Locate the cell with the specified text and output its (X, Y) center coordinate. 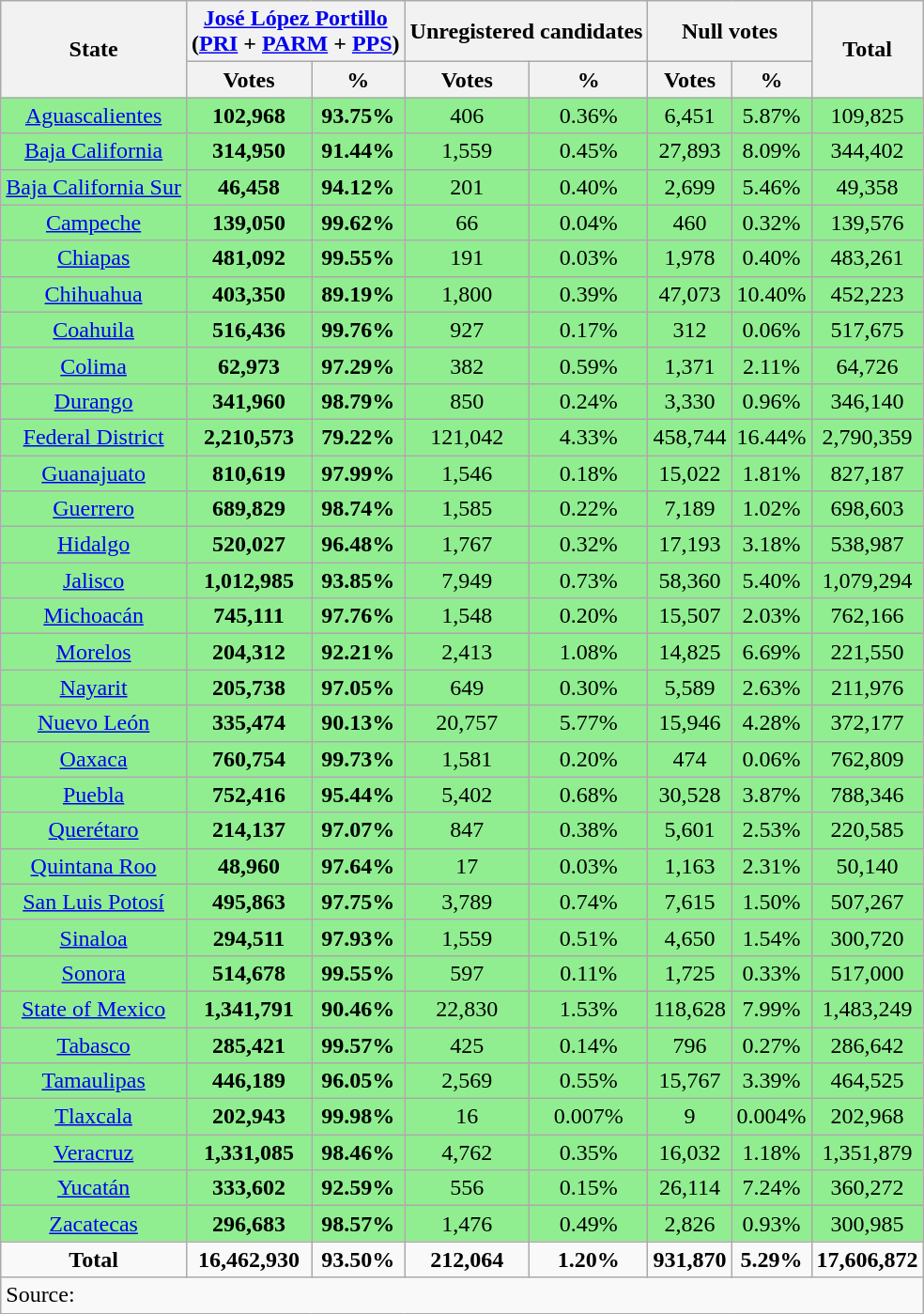
5,601 (689, 830)
99.76% (359, 330)
90.13% (359, 723)
0.007% (588, 1117)
403,350 (248, 294)
17,606,872 (868, 1260)
285,421 (248, 1045)
8.09% (772, 151)
2,569 (467, 1081)
0.30% (588, 688)
810,619 (248, 472)
220,585 (868, 830)
760,754 (248, 759)
46,458 (248, 187)
1,581 (467, 759)
201 (467, 187)
15,767 (689, 1081)
1.81% (772, 472)
0.39% (588, 294)
300,720 (868, 937)
1.18% (772, 1152)
1,978 (689, 258)
5,589 (689, 688)
464,525 (868, 1081)
109,825 (868, 116)
0.15% (588, 1188)
5,402 (467, 795)
0.49% (588, 1224)
Yucatán (94, 1188)
Guanajuato (94, 472)
49,358 (868, 187)
Durango (94, 401)
2.11% (772, 365)
0.73% (588, 580)
96.05% (359, 1081)
16.44% (772, 437)
7,189 (689, 509)
Nayarit (94, 688)
296,683 (248, 1224)
1,341,791 (248, 1009)
2,210,573 (248, 437)
14,825 (689, 652)
1,548 (467, 616)
312 (689, 330)
16,032 (689, 1152)
93.50% (359, 1260)
97.64% (359, 866)
Sonora (94, 973)
1,079,294 (868, 580)
446,189 (248, 1081)
1,163 (689, 866)
5.40% (772, 580)
50,140 (868, 866)
93.75% (359, 116)
Source: (462, 1295)
483,261 (868, 258)
333,602 (248, 1188)
221,550 (868, 652)
Baja California Sur (94, 187)
Tlaxcala (94, 1117)
89.19% (359, 294)
97.05% (359, 688)
16,462,930 (248, 1260)
202,943 (248, 1117)
0.11% (588, 973)
0.74% (588, 902)
94.12% (359, 187)
0.33% (772, 973)
15,946 (689, 723)
2,826 (689, 1224)
Morelos (94, 652)
1,012,985 (248, 580)
300,985 (868, 1224)
Sinaloa (94, 937)
205,738 (248, 688)
214,137 (248, 830)
1,800 (467, 294)
341,960 (248, 401)
5.77% (588, 723)
1.20% (588, 1260)
José López Portillo(PRI + PARM + PPS) (295, 32)
1,476 (467, 1224)
118,628 (689, 1009)
48,960 (248, 866)
212,064 (467, 1260)
Aguascalientes (94, 116)
92.21% (359, 652)
96.48% (359, 545)
202,968 (868, 1117)
Quintana Roo (94, 866)
Baja California (94, 151)
0.35% (588, 1152)
1.02% (772, 509)
Veracruz (94, 1152)
6,451 (689, 116)
10.40% (772, 294)
92.59% (359, 1188)
Zacatecas (94, 1224)
Hidalgo (94, 545)
1,483,249 (868, 1009)
98.57% (359, 1224)
4,650 (689, 937)
2,699 (689, 187)
850 (467, 401)
State (94, 49)
698,603 (868, 509)
Tamaulipas (94, 1081)
191 (467, 258)
514,678 (248, 973)
Guerrero (94, 509)
1,331,085 (248, 1152)
517,000 (868, 973)
360,272 (868, 1188)
1.08% (588, 652)
99.98% (359, 1117)
517,675 (868, 330)
458,744 (689, 437)
745,111 (248, 616)
Jalisco (94, 580)
507,267 (868, 902)
0.59% (588, 365)
6.69% (772, 652)
597 (467, 973)
762,166 (868, 616)
17 (467, 866)
4.28% (772, 723)
0.68% (588, 795)
91.44% (359, 151)
1.54% (772, 937)
314,950 (248, 151)
95.44% (359, 795)
58,360 (689, 580)
294,511 (248, 937)
139,576 (868, 223)
Oaxaca (94, 759)
3.18% (772, 545)
7,949 (467, 580)
1,725 (689, 973)
99.73% (359, 759)
22,830 (467, 1009)
788,346 (868, 795)
98.79% (359, 401)
98.74% (359, 509)
7.99% (772, 1009)
Federal District (94, 437)
5.29% (772, 1260)
474 (689, 759)
516,436 (248, 330)
17,193 (689, 545)
97.75% (359, 902)
406 (467, 116)
4.33% (588, 437)
139,050 (248, 223)
796 (689, 1045)
2.31% (772, 866)
0.55% (588, 1081)
16 (467, 1117)
Colima (94, 365)
9 (689, 1117)
5.46% (772, 187)
97.76% (359, 616)
495,863 (248, 902)
3,789 (467, 902)
0.38% (588, 830)
344,402 (868, 151)
3,330 (689, 401)
26,114 (689, 1188)
97.93% (359, 937)
97.29% (359, 365)
15,507 (689, 616)
Tabasco (94, 1045)
99.62% (359, 223)
335,474 (248, 723)
847 (467, 830)
Null votes (730, 32)
481,092 (248, 258)
0.04% (588, 223)
Puebla (94, 795)
1,767 (467, 545)
0.14% (588, 1045)
3.87% (772, 795)
Campeche (94, 223)
1,371 (689, 365)
62,973 (248, 365)
1.53% (588, 1009)
382 (467, 365)
5.87% (772, 116)
204,312 (248, 652)
Coahuila (94, 330)
3.39% (772, 1081)
Chiapas (94, 258)
1,351,879 (868, 1152)
460 (689, 223)
30,528 (689, 795)
0.45% (588, 151)
649 (467, 688)
4,762 (467, 1152)
93.85% (359, 580)
102,968 (248, 116)
752,416 (248, 795)
0.51% (588, 937)
0.27% (772, 1045)
2.53% (772, 830)
20,757 (467, 723)
372,177 (868, 723)
79.22% (359, 437)
Nuevo León (94, 723)
98.46% (359, 1152)
1,585 (467, 509)
0.004% (772, 1117)
520,027 (248, 545)
Michoacán (94, 616)
346,140 (868, 401)
2,790,359 (868, 437)
827,187 (868, 472)
0.96% (772, 401)
0.18% (588, 472)
64,726 (868, 365)
47,073 (689, 294)
0.24% (588, 401)
762,809 (868, 759)
121,042 (467, 437)
97.99% (359, 472)
7.24% (772, 1188)
931,870 (689, 1260)
2.03% (772, 616)
90.46% (359, 1009)
689,829 (248, 509)
0.93% (772, 1224)
0.36% (588, 116)
State of Mexico (94, 1009)
Querétaro (94, 830)
2.63% (772, 688)
97.07% (359, 830)
538,987 (868, 545)
0.17% (588, 330)
99.57% (359, 1045)
211,976 (868, 688)
1.50% (772, 902)
425 (467, 1045)
1,546 (467, 472)
27,893 (689, 151)
Chihuahua (94, 294)
452,223 (868, 294)
66 (467, 223)
556 (467, 1188)
286,642 (868, 1045)
15,022 (689, 472)
927 (467, 330)
0.22% (588, 509)
7,615 (689, 902)
Unregistered candidates (526, 32)
San Luis Potosí (94, 902)
2,413 (467, 652)
